Return the [X, Y] coordinate for the center point of the cell that contains the specified text.  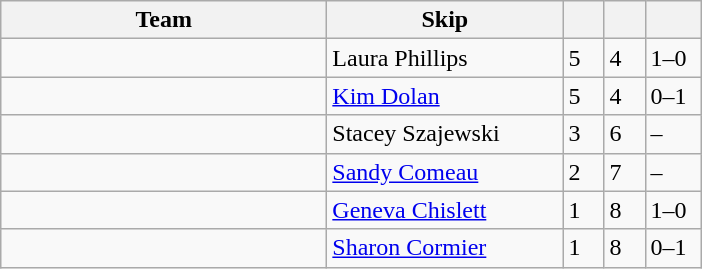
Geneva Chislett [445, 210]
Skip [445, 20]
Kim Dolan [445, 96]
6 [624, 134]
3 [584, 134]
Laura Phillips [445, 58]
Stacey Szajewski [445, 134]
Team [164, 20]
7 [624, 172]
2 [584, 172]
Sharon Cormier [445, 248]
Sandy Comeau [445, 172]
